For the text-containing cell, return its midpoint in [X, Y] coordinate format. 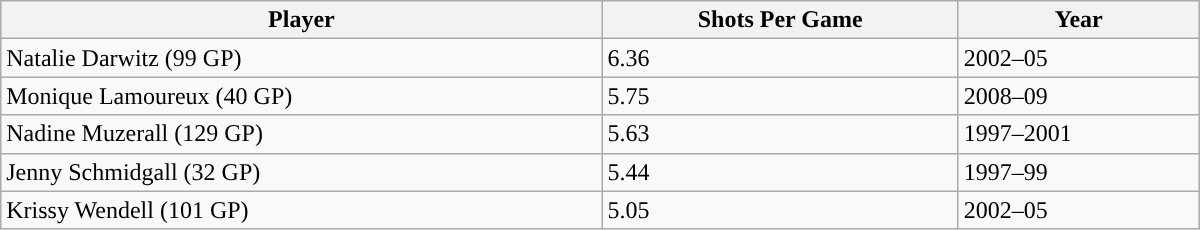
Jenny Schmidgall (32 GP) [302, 172]
1997–99 [1078, 172]
Shots Per Game [780, 20]
Year [1078, 20]
5.05 [780, 210]
Player [302, 20]
2008–09 [1078, 96]
5.75 [780, 96]
1997–2001 [1078, 134]
Natalie Darwitz (99 GP) [302, 58]
Monique Lamoureux (40 GP) [302, 96]
5.63 [780, 134]
Krissy Wendell (101 GP) [302, 210]
6.36 [780, 58]
Nadine Muzerall (129 GP) [302, 134]
5.44 [780, 172]
